Extract the (X, Y) coordinate from the center of the cell holding the provided text.  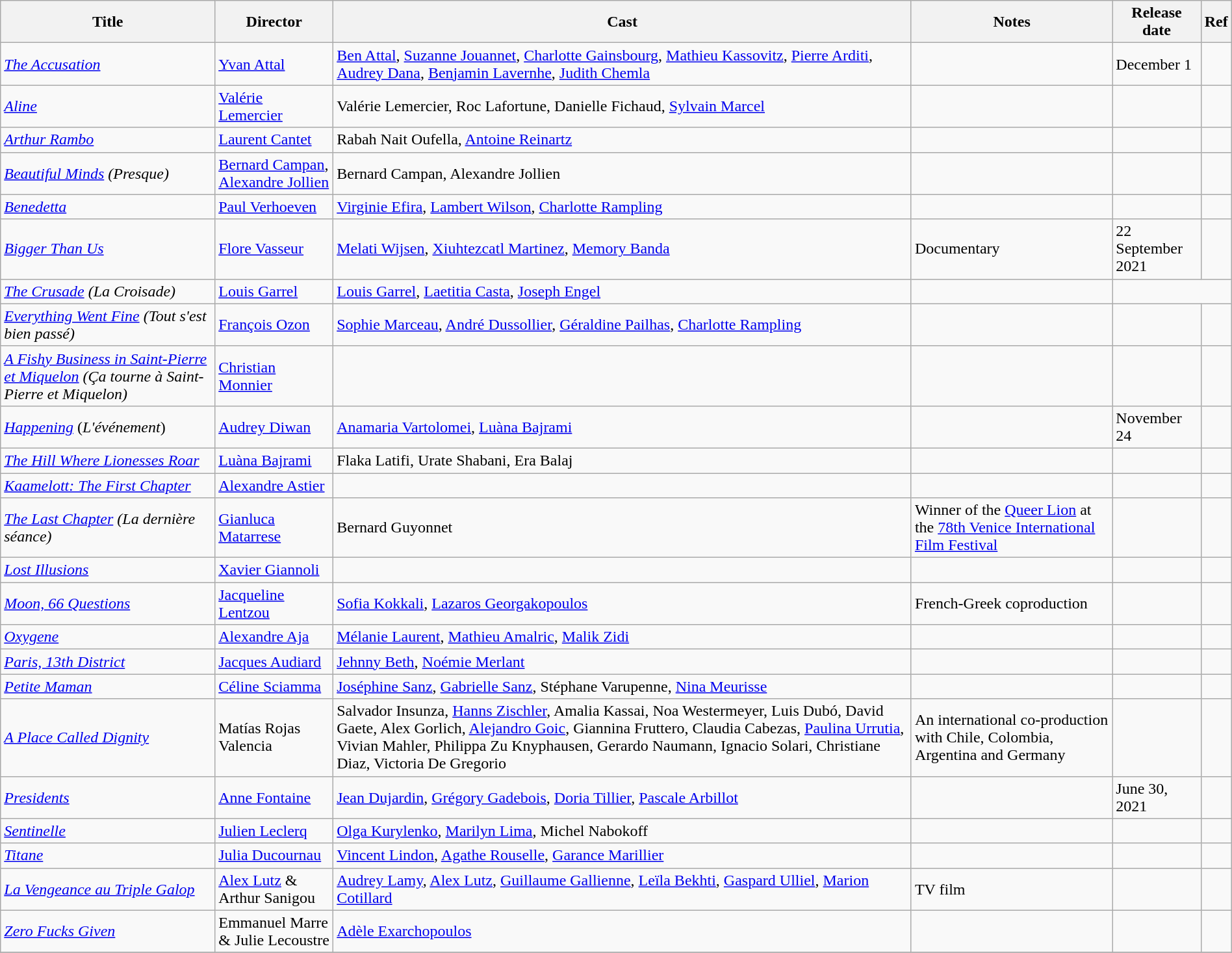
Zero Fucks Given (108, 931)
Bernard Guyonnet (622, 528)
Xavier Giannoli (274, 570)
Director (274, 22)
Cast (622, 22)
The Crusade (La Croisade) (108, 291)
Mélanie Laurent, Mathieu Amalric, Malik Zidi (622, 637)
Adèle Exarchopoulos (622, 931)
Moon, 66 Questions (108, 603)
Petite Maman (108, 686)
Céline Sciamma (274, 686)
A Place Called Dignity (108, 737)
Documentary (1011, 249)
Jacques Audiard (274, 662)
Anamaria Vartolomei, Luàna Bajrami (622, 426)
Matías Rojas Valencia (274, 737)
November 24 (1157, 426)
TV film (1011, 889)
Christian Monnier (274, 376)
Notes (1011, 22)
The Last Chapter (La dernière séance) (108, 528)
Joséphine Sanz, Gabrielle Sanz, Stéphane Varupenne, Nina Meurisse (622, 686)
Jean Dujardin, Grégory Gadebois, Doria Tillier, Pascale Arbillot (622, 797)
The Hill Where Lionesses Roar (108, 460)
Beautiful Minds (Presque) (108, 173)
Oxygene (108, 637)
Arthur Rambo (108, 140)
Presidents (108, 797)
Audrey Lamy, Alex Lutz, Guillaume Gallienne, Leïla Bekhti, Gaspard Ulliel, Marion Cotillard (622, 889)
Alexandre Astier (274, 486)
Laurent Cantet (274, 140)
Release date (1157, 22)
An international co-production with Chile, Colombia, Argentina and Germany (1011, 737)
Winner of the Queer Lion at the 78th Venice International Film Festival (1011, 528)
Alexandre Aja (274, 637)
Sofia Kokkali, Lazaros Georgakopoulos (622, 603)
Flaka Latifi, Urate Shabani, Era Balaj (622, 460)
Bigger Than Us (108, 249)
Audrey Diwan (274, 426)
The Accusation (108, 64)
Happening (L'événement) (108, 426)
Ref (1216, 22)
Luàna Bajrami (274, 460)
Valérie Lemercier (274, 107)
Titane (108, 855)
Virginie Efira, Lambert Wilson, Charlotte Rampling (622, 207)
Paris, 13th District (108, 662)
Lost Illusions (108, 570)
Alex Lutz & Arthur Sanigou (274, 889)
Sophie Marceau, André Dussollier, Géraldine Pailhas, Charlotte Rampling (622, 325)
Ben Attal, Suzanne Jouannet, Charlotte Gainsbourg, Mathieu Kassovitz, Pierre Arditi, Audrey Dana, Benjamin Lavernhe, Judith Chemla (622, 64)
Valérie Lemercier, Roc Lafortune, Danielle Fichaud, Sylvain Marcel (622, 107)
Julia Ducournau (274, 855)
François Ozon (274, 325)
Vincent Lindon, Agathe Rouselle, Garance Marillier (622, 855)
Gianluca Matarrese (274, 528)
June 30, 2021 (1157, 797)
Julien Leclerq (274, 831)
December 1 (1157, 64)
Benedetta (108, 207)
Title (108, 22)
A Fishy Business in Saint-Pierre et Miquelon (Ça tourne à Saint-Pierre et Miquelon) (108, 376)
Aline (108, 107)
22 September 2021 (1157, 249)
French-Greek coproduction (1011, 603)
La Vengeance au Triple Galop (108, 889)
Rabah Nait Oufella, Antoine Reinartz (622, 140)
Flore Vasseur (274, 249)
Louis Garrel, Laetitia Casta, Joseph Engel (622, 291)
Sentinelle (108, 831)
Everything Went Fine (Tout s'est bien passé) (108, 325)
Olga Kurylenko, Marilyn Lima, Michel Nabokoff (622, 831)
Yvan Attal (274, 64)
Jehnny Beth, Noémie Merlant (622, 662)
Kaamelott: The First Chapter (108, 486)
Emmanuel Marre & Julie Lecoustre (274, 931)
Louis Garrel (274, 291)
Melati Wijsen, Xiuhtezcatl Martinez, Memory Banda (622, 249)
Jacqueline Lentzou (274, 603)
Anne Fontaine (274, 797)
Paul Verhoeven (274, 207)
